Search for the cell housing the specified text and yield its (x, y) center coordinate. 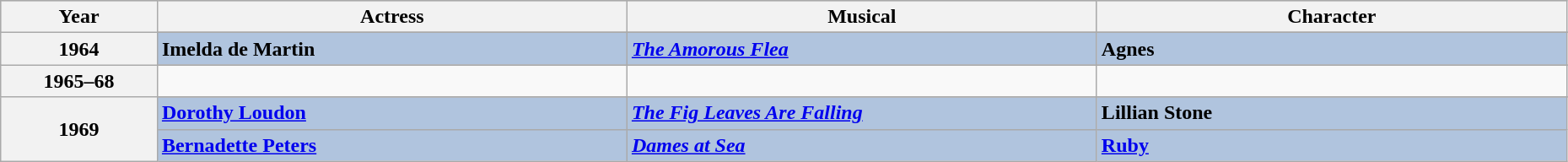
The Fig Leaves Are Falling (862, 113)
1964 (79, 49)
1965–68 (79, 81)
Musical (862, 17)
Dames at Sea (862, 145)
Character (1331, 17)
Imelda de Martin (391, 49)
Year (79, 17)
Dorothy Loudon (391, 113)
1969 (79, 129)
Actress (391, 17)
Lillian Stone (1331, 113)
Bernadette Peters (391, 145)
The Amorous Flea (862, 49)
Ruby (1331, 145)
Agnes (1331, 49)
